Determine the (x, y) coordinate at the center of the cell enclosing the given text.  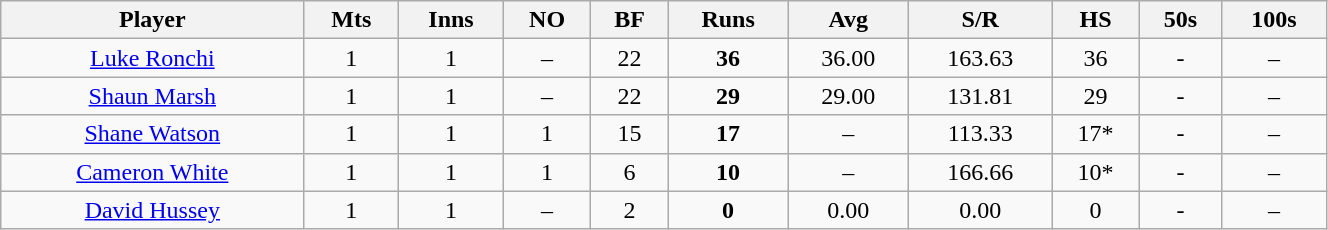
NO (546, 20)
113.33 (980, 134)
50s (1180, 20)
Avg (848, 20)
HS (1096, 20)
BF (630, 20)
100s (1274, 20)
36.00 (848, 58)
10 (728, 172)
2 (630, 210)
163.63 (980, 58)
Inns (452, 20)
David Hussey (152, 210)
Shane Watson (152, 134)
17 (728, 134)
Cameron White (152, 172)
Shaun Marsh (152, 96)
Player (152, 20)
S/R (980, 20)
Luke Ronchi (152, 58)
17* (1096, 134)
Runs (728, 20)
131.81 (980, 96)
6 (630, 172)
15 (630, 134)
Mts (352, 20)
29.00 (848, 96)
166.66 (980, 172)
10* (1096, 172)
